Detect which cell encompasses the target text, then output its (x, y) center coordinate. 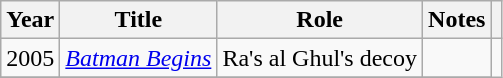
Batman Begins (138, 58)
2005 (30, 58)
Ra's al Ghul's decoy (320, 58)
Role (320, 20)
Year (30, 20)
Notes (457, 20)
Title (138, 20)
